Locate the cell with the specified text and output its (x, y) center coordinate. 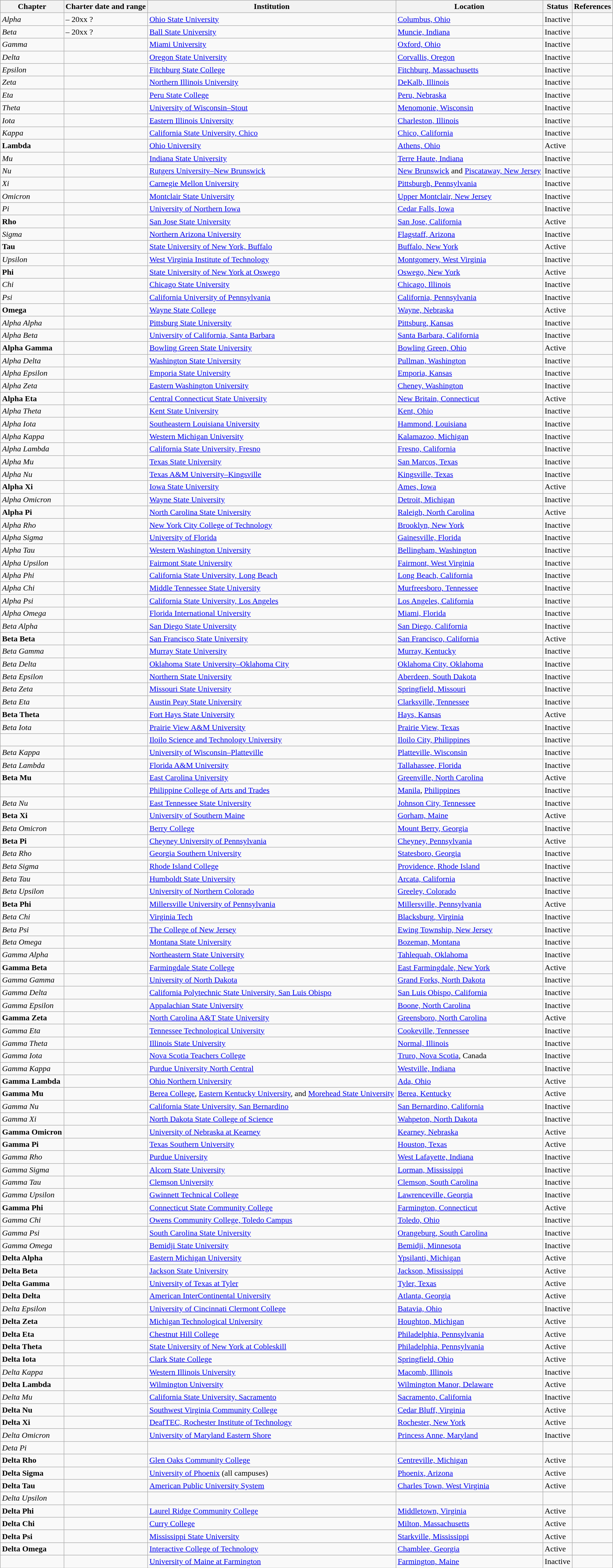
Farmingdale State College (272, 968)
Oregon State University (272, 57)
Delta Iota (32, 1359)
Greeley, Colorado (469, 891)
Fort Hays State University (272, 714)
Mount Berry, Georgia (469, 828)
Clarksville, Tennessee (469, 702)
Beta Iota (32, 727)
Washington State University (272, 360)
Chestnut Hill College (272, 1334)
Miami University (272, 45)
Prairie View, Texas (469, 727)
Iloilo Science and Technology University (272, 740)
Alpha Gamma (32, 348)
Theta (32, 108)
Beta Tau (32, 879)
California State University, Long Beach (272, 576)
Emporia, Kansas (469, 373)
California, Pennsylvania (469, 297)
Beta Upsilon (32, 891)
Gamma Epsilon (32, 1005)
Laurel Ridge Community College (272, 1511)
Gamma Tau (32, 1182)
Alpha Omicron (32, 500)
Eastern Illinois University (272, 120)
Tennessee Technological University (272, 1031)
Alpha Delta (32, 360)
East Farmingdale, New York (469, 968)
Ypsilanti, Michigan (469, 1258)
Alpha Mu (32, 462)
Ohio University (272, 145)
Springfield, Missouri (469, 689)
Cookeville, Tennessee (469, 1031)
Fairmont, West Virginia (469, 563)
Macomb, Illinois (469, 1372)
Pi (32, 209)
The College of New Jersey (272, 929)
Gamma Omega (32, 1245)
Centreville, Michigan (469, 1460)
Iowa State University (272, 487)
Austin Peay State University (272, 702)
Bemidji State University (272, 1245)
Epsilon (32, 70)
Institution (272, 7)
Farmington, Connecticut (469, 1208)
Gamma Omicron (32, 1132)
Middletown, Virginia (469, 1511)
Upper Montclair, New Jersey (469, 196)
Gamma Rho (32, 1157)
Chi (32, 285)
Gamma Theta (32, 1043)
Texas State University (272, 462)
University of Northern Iowa (272, 209)
Pittsburgh, Pennsylvania (469, 184)
Kearney, Nebraska (469, 1132)
Gamma Delta (32, 993)
Blacksburg, Virginia (469, 917)
Charleston, Illinois (469, 120)
Lambda (32, 145)
Glen Oaks Community College (272, 1460)
Gamma Iota (32, 1056)
Phoenix, Arizona (469, 1473)
University of Cincinnati Clermont College (272, 1309)
Delta Rho (32, 1460)
Beta Delta (32, 664)
East Carolina University (272, 778)
Clemson, South Carolina (469, 1182)
Kalamazoo, Michigan (469, 436)
Western Michigan University (272, 436)
Delta Kappa (32, 1372)
Delta Omega (32, 1549)
Delta Beta (32, 1271)
Menomonie, Wisconsin (469, 108)
Middle Tennessee State University (272, 588)
Gamma Nu (32, 1106)
Bowling Green, Ohio (469, 348)
University of Wisconsin–Stout (272, 108)
Bellingham, Washington (469, 550)
Ewing Township, New Jersey (469, 929)
Alpha Rho (32, 525)
Peru, Nebraska (469, 95)
Cheyney University of Pennsylvania (272, 841)
Rochester, New York (469, 1423)
Southwest Virginia Community College (272, 1410)
Prairie View A&M University (272, 727)
Delta Zeta (32, 1321)
Kappa (32, 133)
Beta Kappa (32, 752)
Wilmington Manor, Delaware (469, 1385)
Lorman, Mississippi (469, 1169)
Pittsburg State University (272, 323)
Long Beach, California (469, 576)
East Tennessee State University (272, 803)
Truro, Nova Scotia, Canada (469, 1056)
Beta Beta (32, 639)
Delta Delta (32, 1296)
South Carolina State University (272, 1233)
Delta Alpha (32, 1258)
Cheney, Washington (469, 386)
Beta Gamma (32, 651)
Murray State University (272, 651)
Wilmington University (272, 1385)
Ball State University (272, 32)
Oswego, New York (469, 272)
University of Maine at Farmington (272, 1561)
Rho (32, 222)
Oxford, Ohio (469, 45)
Alpha Iota (32, 424)
Mu (32, 158)
American InterContinental University (272, 1296)
References (593, 7)
Beta Psi (32, 929)
New Brunswick and Piscataway, New Jersey (469, 171)
Bemidji, Minnesota (469, 1245)
Alpha Psi (32, 601)
Beta Mu (32, 778)
Nova Scotia Teachers College (272, 1056)
Alpha (32, 19)
San Luis Obispo, California (469, 993)
North Carolina State University (272, 512)
Los Angeles, California (469, 601)
Northeastern State University (272, 955)
Athens, Ohio (469, 145)
Gamma Eta (32, 1031)
Flagstaff, Arizona (469, 234)
Iloilo City, Philippines (469, 740)
Chicago State University (272, 285)
Corvallis, Oregon (469, 57)
Miami, Florida (469, 613)
Illinois State University (272, 1043)
Beta Zeta (32, 689)
Gamma Mu (32, 1094)
Carnegie Mellon University (272, 184)
Ada, Ohio (469, 1081)
Gamma Chi (32, 1220)
Westville, Indiana (469, 1068)
Tyler, Texas (469, 1283)
Western Washington University (272, 550)
California State University, Fresno (272, 449)
Columbus, Ohio (469, 19)
Tahlequah, Oklahoma (469, 955)
Murray, Kentucky (469, 651)
California State University, Los Angeles (272, 601)
American Public University System (272, 1486)
Normal, Illinois (469, 1043)
Gwinnett Technical College (272, 1195)
Jackson State University (272, 1271)
Clark State College (272, 1359)
Delta Upsilon (32, 1498)
Indiana State University (272, 158)
Gamma Upsilon (32, 1195)
State University of New York at Cobleskill (272, 1346)
Mississippi State University (272, 1536)
Interactive College of Technology (272, 1549)
Alpha Omega (32, 613)
San Diego State University (272, 626)
Beta (32, 32)
Alpha Kappa (32, 436)
Berea, Kentucky (469, 1094)
Gainesville, Florida (469, 537)
Humboldt State University (272, 879)
Texas A&M University–Kingsville (272, 474)
West Lafayette, Indiana (469, 1157)
Statesboro, Georgia (469, 854)
Alpha Sigma (32, 537)
Alpha Epsilon (32, 373)
North Dakota State College of Science (272, 1119)
Starkville, Mississippi (469, 1536)
Delta Gamma (32, 1283)
Montana State University (272, 942)
Beta Omicron (32, 828)
Gamma Zeta (32, 1018)
Kent State University (272, 411)
Alpha Eta (32, 399)
San Diego, California (469, 626)
Princess Anne, Maryland (469, 1435)
Gorham, Maine (469, 816)
DeafTEC, Rochester Institute of Technology (272, 1423)
Delta Phi (32, 1511)
Tallahassee, Florida (469, 765)
Gamma Alpha (32, 955)
Kingsville, Texas (469, 474)
Georgia Southern University (272, 854)
Delta (32, 57)
University of Wisconsin–Platteville (272, 752)
Beta Phi (32, 904)
Philippine College of Arts and Trades (272, 790)
Delta Psi (32, 1536)
Texas Southern University (272, 1144)
Location (469, 7)
Greensboro, North Carolina (469, 1018)
Gamma (32, 45)
San Marcos, Texas (469, 462)
Beta Lambda (32, 765)
Fairmont State University (272, 563)
Eastern Washington University (272, 386)
Beta Theta (32, 714)
Delta Lambda (32, 1385)
Springfield, Ohio (469, 1359)
Alpha Phi (32, 576)
Delta Xi (32, 1423)
Omicron (32, 196)
Southeastern Louisiana University (272, 424)
New York City College of Technology (272, 525)
Montgomery, West Virginia (469, 259)
California State University, Chico (272, 133)
Murfreesboro, Tennessee (469, 588)
Pullman, Washington (469, 360)
Ames, Iowa (469, 487)
Beta Epsilon (32, 677)
Houston, Texas (469, 1144)
Peru State College (272, 95)
Beta Pi (32, 841)
Delta Tau (32, 1486)
Delta Mu (32, 1397)
Brooklyn, New York (469, 525)
Beta Rho (32, 854)
Beta Chi (32, 917)
Gamma Gamma (32, 980)
San Francisco, California (469, 639)
Cedar Bluff, Virginia (469, 1410)
Berry College (272, 828)
Providence, Rhode Island (469, 866)
Delta Eta (32, 1334)
Beta Sigma (32, 866)
University of Southern Maine (272, 816)
Central Connecticut State University (272, 399)
Alpha Xi (32, 487)
Lawrenceville, Georgia (469, 1195)
Purdue University (272, 1157)
Manila, Philippines (469, 790)
Delta Chi (32, 1523)
Atlanta, Georgia (469, 1296)
California State University, San Bernardino (272, 1106)
Gamma Xi (32, 1119)
Detroit, Michigan (469, 500)
Charles Town, West Virginia (469, 1486)
Emporia State University (272, 373)
Johnson City, Tennessee (469, 803)
Florida A&M University (272, 765)
Alpha Pi (32, 512)
Milton, Massachusetts (469, 1523)
Clemson University (272, 1182)
Sigma (32, 234)
San Jose, California (469, 222)
Alpha Lambda (32, 449)
Kent, Ohio (469, 411)
Zeta (32, 82)
Santa Barbara, California (469, 335)
Millersville, Pennsylvania (469, 904)
New Britain, Connecticut (469, 399)
Jackson, Mississippi (469, 1271)
Houghton, Michigan (469, 1321)
University of Northern Colorado (272, 891)
Buffalo, New York (469, 247)
Beta Omega (32, 942)
Hays, Kansas (469, 714)
San Jose State University (272, 222)
Ohio Northern University (272, 1081)
Gamma Kappa (32, 1068)
Florida International University (272, 613)
Oklahoma State University–Oklahoma City (272, 664)
Gamma Phi (32, 1208)
Eastern Michigan University (272, 1258)
Alpha Alpha (32, 323)
Tau (32, 247)
University of California, Santa Barbara (272, 335)
Appalachian State University (272, 1005)
Aberdeen, South Dakota (469, 677)
Upsilon (32, 259)
Bowling Green State University (272, 348)
Gamma Psi (32, 1233)
Chapter (32, 7)
University of Maryland Eastern Shore (272, 1435)
Alpha Beta (32, 335)
Chamblee, Georgia (469, 1549)
Oklahoma City, Oklahoma (469, 664)
DeKalb, Illinois (469, 82)
Sacramento, California (469, 1397)
Raleigh, North Carolina (469, 512)
Bozeman, Montana (469, 942)
Cedar Falls, Iowa (469, 209)
San Francisco State University (272, 639)
Rhode Island College (272, 866)
Wayne, Nebraska (469, 310)
Beta Alpha (32, 626)
Beta Eta (32, 702)
Gamma Lambda (32, 1081)
University of Nebraska at Kearney (272, 1132)
Phi (32, 272)
Cheyney, Pennsylvania (469, 841)
Northern Arizona University (272, 234)
Berea College, Eastern Kentucky University, and Morehead State University (272, 1094)
University of Phoenix (all campuses) (272, 1473)
Beta Nu (32, 803)
Montclair State University (272, 196)
Connecticut State Community College (272, 1208)
University of Florida (272, 537)
Pittsburg, Kansas (469, 323)
Northern State University (272, 677)
Arcata, California (469, 879)
Alpha Chi (32, 588)
Virginia Tech (272, 917)
Xi (32, 184)
Gamma Pi (32, 1144)
State University of New York, Buffalo (272, 247)
Alpha Upsilon (32, 563)
Orangeburg, South Carolina (469, 1233)
Purdue University North Central (272, 1068)
Michigan Technological University (272, 1321)
Alpha Zeta (32, 386)
Greenville, North Carolina (469, 778)
Western Illinois University (272, 1372)
Batavia, Ohio (469, 1309)
Alpha Tau (32, 550)
Delta Theta (32, 1346)
Wayne State University (272, 500)
Rutgers University–New Brunswick (272, 171)
Hammond, Louisiana (469, 424)
Alcorn State University (272, 1169)
Iota (32, 120)
Beta Xi (32, 816)
Chicago, Illinois (469, 285)
Delta Epsilon (32, 1309)
Gamma Sigma (32, 1169)
Nu (32, 171)
Charter date and range (106, 7)
University of Texas at Tyler (272, 1283)
Owens Community College, Toledo Campus (272, 1220)
Toledo, Ohio (469, 1220)
West Virginia Institute of Technology (272, 259)
Platteville, Wisconsin (469, 752)
Delta Sigma (32, 1473)
Farmington, Maine (469, 1561)
Northern Illinois University (272, 82)
Fitchburg State College (272, 70)
Deta Pi (32, 1448)
Eta (32, 95)
Status (557, 7)
State University of New York at Oswego (272, 272)
North Carolina A&T State University (272, 1018)
Boone, North Carolina (469, 1005)
Wahpeton, North Dakota (469, 1119)
Terre Haute, Indiana (469, 158)
Muncie, Indiana (469, 32)
Omega (32, 310)
Missouri State University (272, 689)
Fresno, California (469, 449)
Fitchburg, Massachusetts (469, 70)
Delta Nu (32, 1410)
Grand Forks, North Dakota (469, 980)
Chico, California (469, 133)
California Polytechnic State University, San Luis Obispo (272, 993)
Delta Omicron (32, 1435)
University of North Dakota (272, 980)
Gamma Beta (32, 968)
Ohio State University (272, 19)
San Bernardino, California (469, 1106)
California State University, Sacramento (272, 1397)
Millersville University of Pennsylvania (272, 904)
Curry College (272, 1523)
Alpha Theta (32, 411)
California University of Pennsylvania (272, 297)
Psi (32, 297)
Alpha Nu (32, 474)
Wayne State College (272, 310)
